Search for the cell housing the specified text and yield its [x, y] center coordinate. 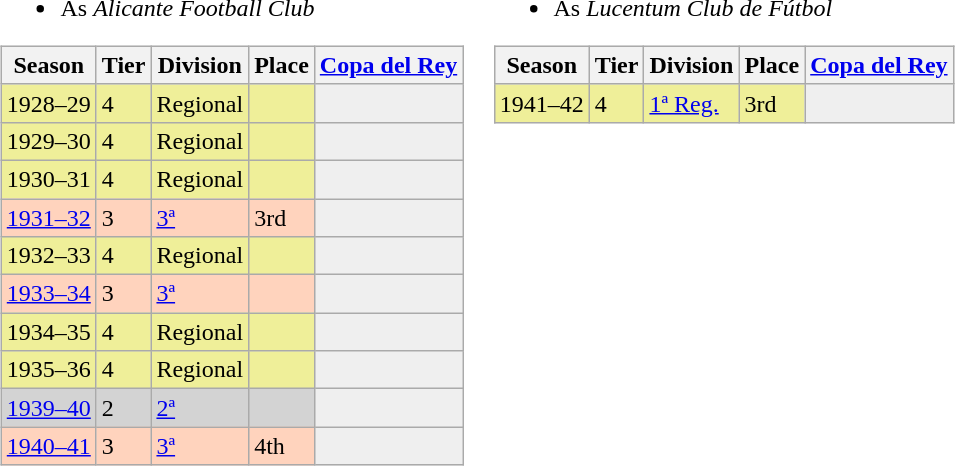
4th [282, 446]
1933–34 [48, 294]
1932–33 [48, 256]
1934–35 [48, 332]
2ª [200, 408]
1941–42 [542, 103]
1935–36 [48, 370]
1928–29 [48, 103]
1930–31 [48, 179]
2 [124, 408]
1ª Reg. [692, 103]
1940–41 [48, 446]
1931–32 [48, 217]
1929–30 [48, 141]
1939–40 [48, 408]
